Extract the (X, Y) coordinate from the center of the cell holding the provided text.  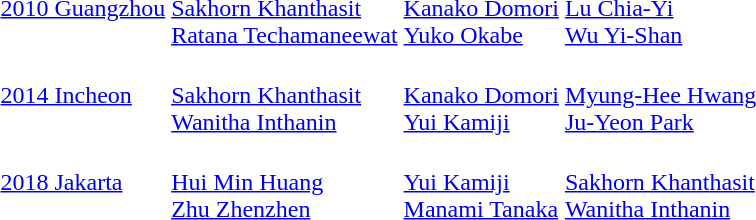
Sakhorn Khanthasit Wanitha Inthanin (284, 95)
Kanako Domori Yui Kamiji (481, 95)
